From the cell containing the given text, extract its center point as (x, y) coordinate. 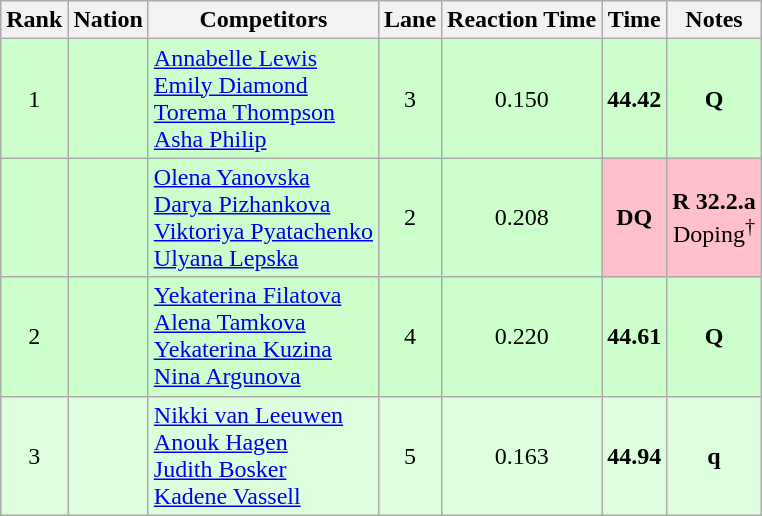
q (714, 456)
0.208 (522, 218)
5 (410, 456)
Notes (714, 20)
Competitors (263, 20)
Yekaterina FilatovaAlena TamkovaYekaterina KuzinaNina Argunova (263, 336)
Nikki van LeeuwenAnouk HagenJudith BoskerKadene Vassell (263, 456)
Rank (34, 20)
Nation (108, 20)
Olena YanovskaDarya PizhankovaViktoriya PyatachenkoUlyana Lepska (263, 218)
1 (34, 98)
Reaction Time (522, 20)
Lane (410, 20)
44.42 (634, 98)
0.163 (522, 456)
0.150 (522, 98)
R 32.2.aDoping† (714, 218)
4 (410, 336)
Time (634, 20)
44.61 (634, 336)
Annabelle LewisEmily DiamondTorema ThompsonAsha Philip (263, 98)
DQ (634, 218)
44.94 (634, 456)
0.220 (522, 336)
